From the cell containing the given text, extract its center point as (X, Y) coordinate. 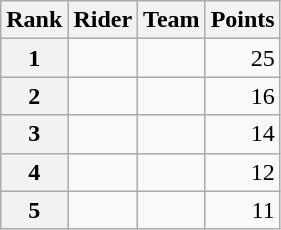
11 (242, 210)
2 (34, 96)
Points (242, 20)
4 (34, 172)
14 (242, 134)
5 (34, 210)
12 (242, 172)
Team (172, 20)
Rider (103, 20)
25 (242, 58)
3 (34, 134)
1 (34, 58)
Rank (34, 20)
16 (242, 96)
